Return the [X, Y] coordinate for the center point of the cell that contains the specified text.  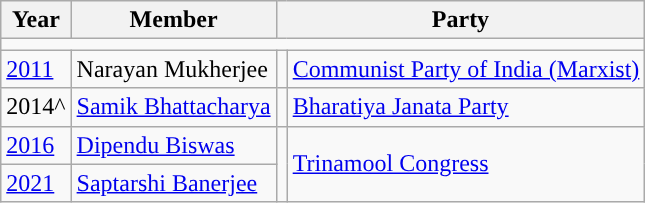
Saptarshi Banerjee [174, 183]
Samik Bhattacharya [174, 107]
2016 [36, 145]
Bharatiya Janata Party [466, 107]
2011 [36, 69]
Narayan Mukherjee [174, 69]
2021 [36, 183]
Party [460, 20]
Communist Party of India (Marxist) [466, 69]
2014^ [36, 107]
Member [174, 20]
Dipendu Biswas [174, 145]
Year [36, 20]
Trinamool Congress [466, 164]
